Return (X, Y) of the center of cell containing provided text 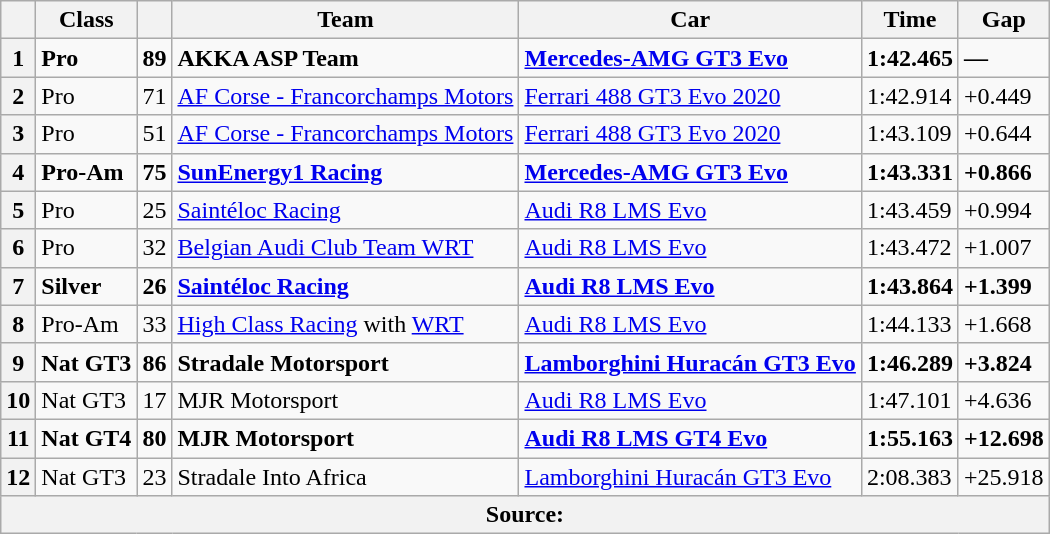
86 (154, 362)
Stradale Motorsport (346, 362)
10 (18, 400)
Time (910, 20)
+0.994 (1004, 210)
11 (18, 438)
75 (154, 172)
26 (154, 286)
12 (18, 477)
80 (154, 438)
89 (154, 58)
+12.698 (1004, 438)
Team (346, 20)
1:55.163 (910, 438)
AKKA ASP Team (346, 58)
2:08.383 (910, 477)
Car (690, 20)
+3.824 (1004, 362)
6 (18, 248)
1 (18, 58)
Stradale Into Africa (346, 477)
Gap (1004, 20)
Nat GT4 (86, 438)
— (1004, 58)
1:42.914 (910, 96)
Class (86, 20)
+25.918 (1004, 477)
33 (154, 324)
1:43.109 (910, 134)
1:43.864 (910, 286)
+1.399 (1004, 286)
32 (154, 248)
+0.449 (1004, 96)
High Class Racing with WRT (346, 324)
51 (154, 134)
+1.668 (1004, 324)
+0.644 (1004, 134)
Silver (86, 286)
4 (18, 172)
5 (18, 210)
1:43.331 (910, 172)
Source: (525, 515)
9 (18, 362)
1:42.465 (910, 58)
1:43.459 (910, 210)
+0.866 (1004, 172)
23 (154, 477)
3 (18, 134)
1:47.101 (910, 400)
7 (18, 286)
1:44.133 (910, 324)
Audi R8 LMS GT4 Evo (690, 438)
71 (154, 96)
8 (18, 324)
25 (154, 210)
1:46.289 (910, 362)
+4.636 (1004, 400)
SunEnergy1 Racing (346, 172)
Belgian Audi Club Team WRT (346, 248)
17 (154, 400)
1:43.472 (910, 248)
+1.007 (1004, 248)
2 (18, 96)
